Provide the (X, Y) coordinate of the cell's center where the given text is located.  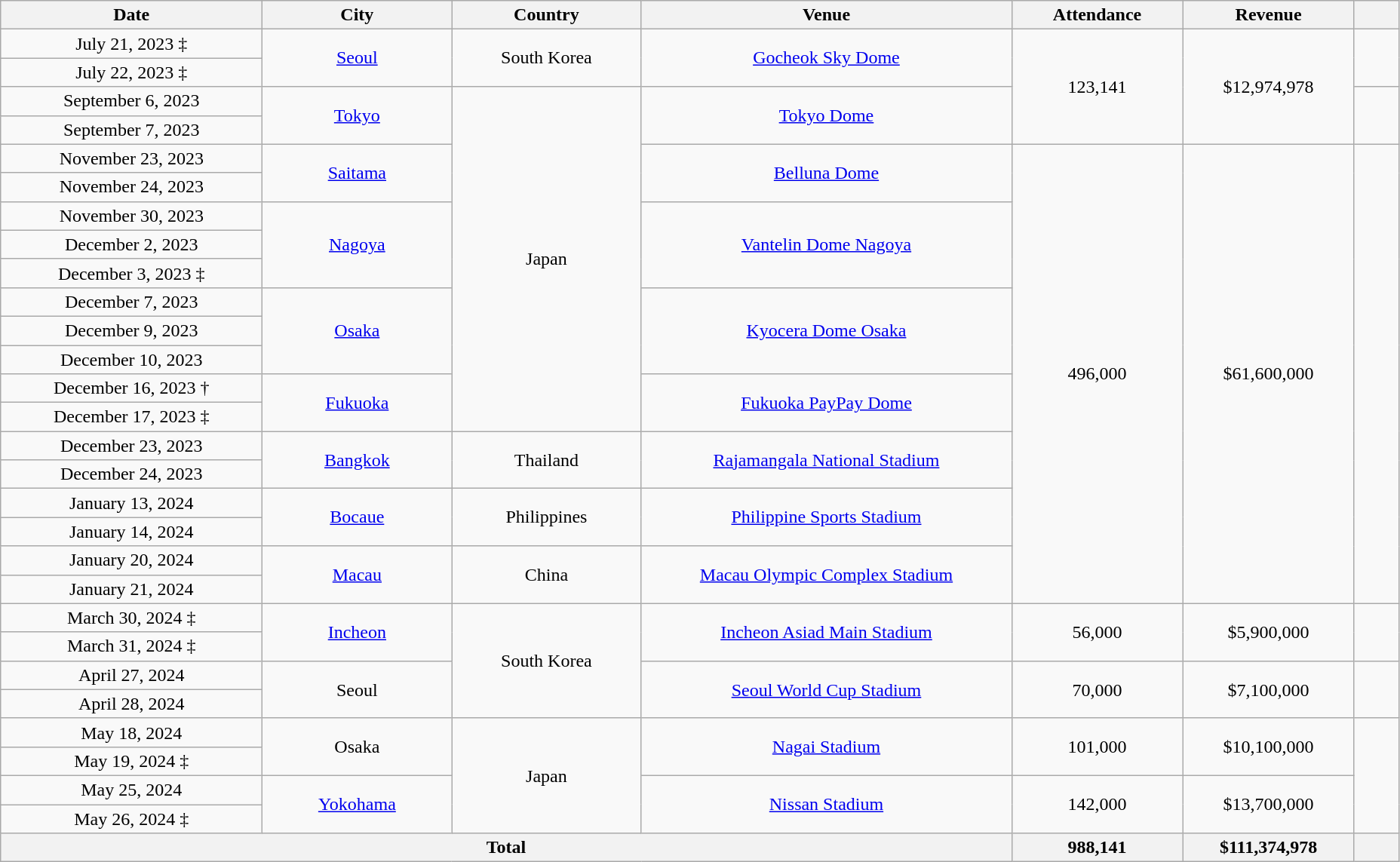
Macau (358, 575)
Kyocera Dome Osaka (827, 330)
Gocheok Sky Dome (827, 58)
101,000 (1097, 747)
Bocaue (358, 517)
Bangkok (358, 460)
Saitama (358, 173)
70,000 (1097, 689)
City (358, 15)
May 18, 2024 (131, 732)
November 30, 2023 (131, 216)
December 16, 2023 † (131, 388)
Tokyo (358, 115)
April 28, 2024 (131, 704)
56,000 (1097, 632)
December 23, 2023 (131, 446)
China (546, 575)
$5,900,000 (1269, 632)
January 14, 2024 (131, 532)
Macau Olympic Complex Stadium (827, 575)
Country (546, 15)
123,141 (1097, 87)
Incheon Asiad Main Stadium (827, 632)
Philippine Sports Stadium (827, 517)
$12,974,978 (1269, 87)
Tokyo Dome (827, 115)
Rajamangala National Stadium (827, 460)
Venue (827, 15)
Thailand (546, 460)
November 23, 2023 (131, 158)
$10,100,000 (1269, 747)
September 7, 2023 (131, 130)
Fukuoka PayPay Dome (827, 403)
May 26, 2024 ‡ (131, 818)
Revenue (1269, 15)
March 31, 2024 ‡ (131, 646)
Vantelin Dome Nagoya (827, 244)
May 19, 2024 ‡ (131, 761)
July 21, 2023 ‡ (131, 44)
December 24, 2023 (131, 474)
Total (506, 848)
Nagai Stadium (827, 747)
Seoul World Cup Stadium (827, 689)
January 20, 2024 (131, 560)
$7,100,000 (1269, 689)
$13,700,000 (1269, 804)
Nagoya (358, 244)
Fukuoka (358, 403)
Belluna Dome (827, 173)
January 21, 2024 (131, 589)
$61,600,000 (1269, 374)
April 27, 2024 (131, 675)
Yokohama (358, 804)
Philippines (546, 517)
December 2, 2023 (131, 244)
May 25, 2024 (131, 790)
January 13, 2024 (131, 503)
July 22, 2023 ‡ (131, 72)
December 10, 2023 (131, 360)
December 3, 2023 ‡ (131, 273)
December 7, 2023 (131, 302)
$111,374,978 (1269, 848)
Date (131, 15)
December 17, 2023 ‡ (131, 417)
496,000 (1097, 374)
November 24, 2023 (131, 187)
Attendance (1097, 15)
988,141 (1097, 848)
December 9, 2023 (131, 330)
Nissan Stadium (827, 804)
March 30, 2024 ‡ (131, 618)
142,000 (1097, 804)
September 6, 2023 (131, 101)
Incheon (358, 632)
